For the text-containing cell, return its midpoint in [x, y] coordinate format. 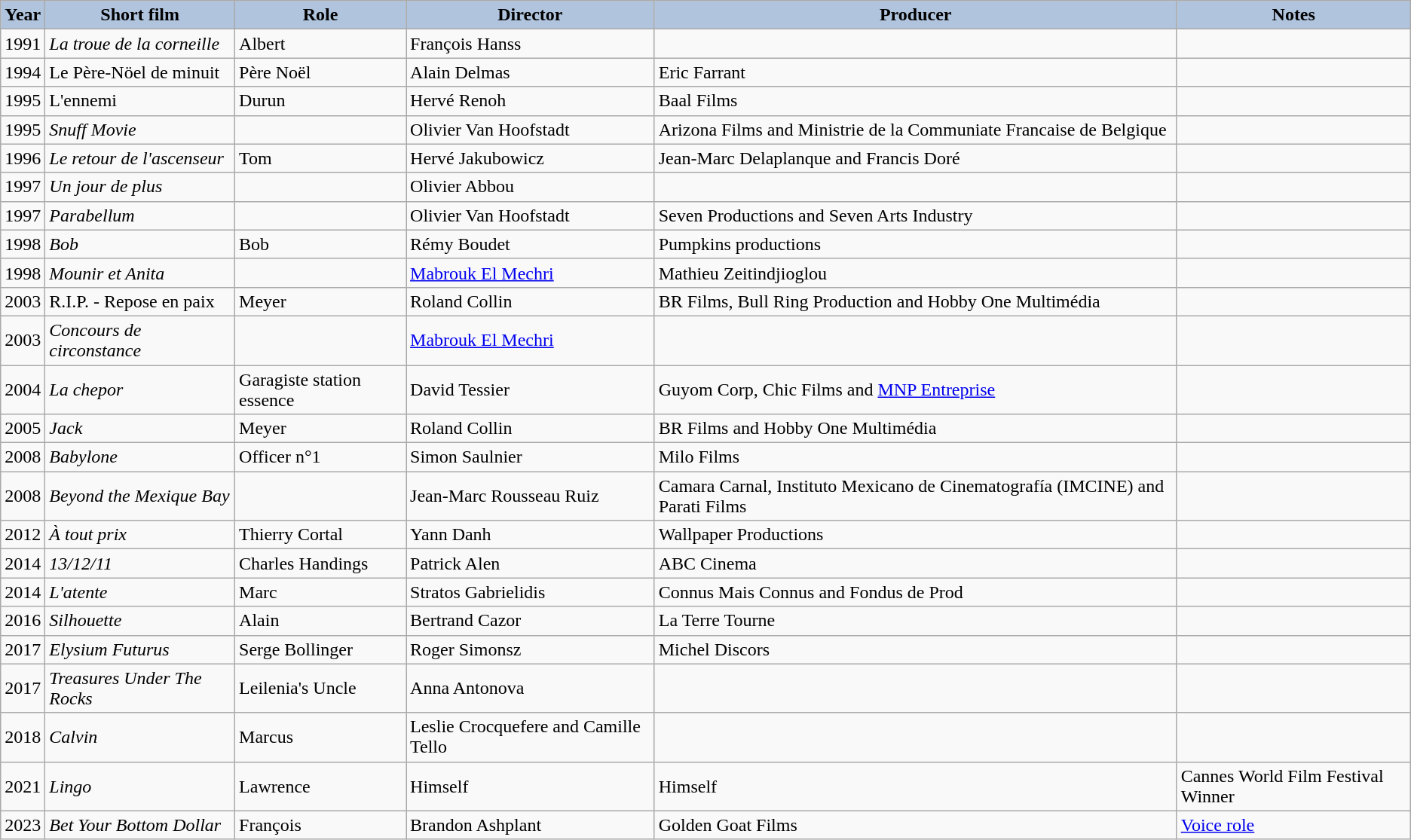
Lingo [140, 787]
Voice role [1293, 825]
Beyond the Mexique Bay [140, 496]
1996 [23, 158]
Guyom Corp, Chic Films and MNP Entreprise [915, 389]
La chepor [140, 389]
La troue de la corneille [140, 44]
Elysium Futurus [140, 649]
Bertrand Cazor [531, 621]
Concours de circonstance [140, 341]
Yann Danh [531, 535]
Milo Films [915, 457]
Marc [321, 592]
Jack [140, 429]
Leilenia's Uncle [321, 689]
À tout prix [140, 535]
Connus Mais Connus and Fondus de Prod [915, 592]
Charles Handings [321, 564]
Stratos Gabrielidis [531, 592]
L'atente [140, 592]
Notes [1293, 15]
Director [531, 15]
1994 [23, 72]
Alain Delmas [531, 72]
Producer [915, 15]
La Terre Tourne [915, 621]
Hervé Renoh [531, 101]
Albert [321, 44]
2012 [23, 535]
Year [23, 15]
Olivier Abbou [531, 187]
Silhouette [140, 621]
Le Père-Nöel de minuit [140, 72]
Arizona Films and Ministrie de la Communiate Francaise de Belgique [915, 130]
Marcus [321, 737]
Snuff Movie [140, 130]
Un jour de plus [140, 187]
Leslie Crocquefere and Camille Tello [531, 737]
Treasures Under The Rocks [140, 689]
Garagiste station essence [321, 389]
Parabellum [140, 215]
2018 [23, 737]
Durun [321, 101]
Rémy Boudet [531, 244]
David Tessier [531, 389]
2004 [23, 389]
Le retour de l'ascenseur [140, 158]
ABC Cinema [915, 564]
L'ennemi [140, 101]
BR Films, Bull Ring Production and Hobby One Multimédia [915, 301]
Mathieu Zeitindjioglou [915, 273]
Short film [140, 15]
Eric Farrant [915, 72]
François [321, 825]
Serge Bollinger [321, 649]
Michel Discors [915, 649]
Officer n°1 [321, 457]
Role [321, 15]
2023 [23, 825]
Cannes World Film Festival Winner [1293, 787]
Simon Saulnier [531, 457]
Pumpkins productions [915, 244]
Golden Goat Films [915, 825]
BR Films and Hobby One Multimédia [915, 429]
Patrick Alen [531, 564]
Camara Carnal, Instituto Mexicano de Cinematografía (IMCINE) and Parati Films [915, 496]
Jean-Marc Rousseau Ruiz [531, 496]
2016 [23, 621]
R.I.P. - Repose en paix [140, 301]
Seven Productions and Seven Arts Industry [915, 215]
2005 [23, 429]
Lawrence [321, 787]
Baal Films [915, 101]
Père Noël [321, 72]
Hervé Jakubowicz [531, 158]
Calvin [140, 737]
1991 [23, 44]
Mounir et Anita [140, 273]
Tom [321, 158]
Jean-Marc Delaplanque and Francis Doré [915, 158]
François Hanss [531, 44]
Bet Your Bottom Dollar [140, 825]
Anna Antonova [531, 689]
13/12/11 [140, 564]
2021 [23, 787]
Roger Simonsz [531, 649]
Thierry Cortal [321, 535]
Alain [321, 621]
Wallpaper Productions [915, 535]
Brandon Ashplant [531, 825]
Babylone [140, 457]
